From the cell containing the given text, extract its center point as [X, Y] coordinate. 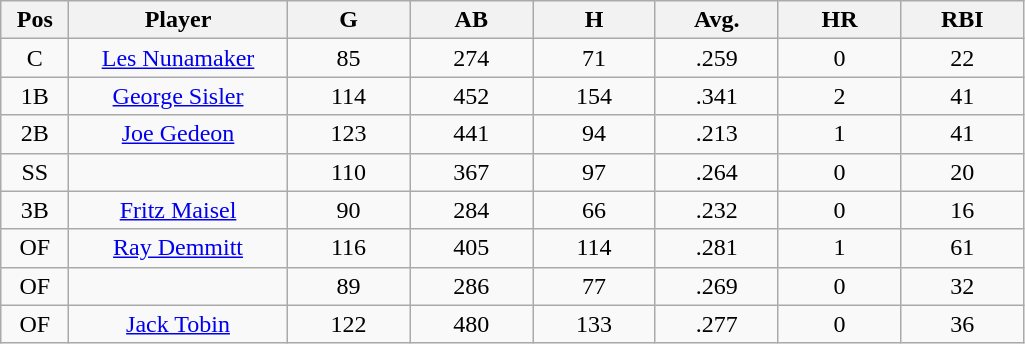
405 [472, 248]
H [594, 20]
20 [962, 172]
Avg. [716, 20]
61 [962, 248]
66 [594, 210]
.259 [716, 58]
SS [35, 172]
.277 [716, 324]
154 [594, 96]
116 [348, 248]
452 [472, 96]
71 [594, 58]
16 [962, 210]
286 [472, 286]
Jack Tobin [178, 324]
Player [178, 20]
.281 [716, 248]
441 [472, 134]
2B [35, 134]
.269 [716, 286]
.341 [716, 96]
32 [962, 286]
1B [35, 96]
.213 [716, 134]
C [35, 58]
Pos [35, 20]
Les Nunamaker [178, 58]
Joe Gedeon [178, 134]
HR [840, 20]
G [348, 20]
97 [594, 172]
36 [962, 324]
122 [348, 324]
.232 [716, 210]
3B [35, 210]
367 [472, 172]
2 [840, 96]
77 [594, 286]
133 [594, 324]
480 [472, 324]
22 [962, 58]
284 [472, 210]
85 [348, 58]
94 [594, 134]
123 [348, 134]
George Sisler [178, 96]
Fritz Maisel [178, 210]
89 [348, 286]
RBI [962, 20]
110 [348, 172]
.264 [716, 172]
274 [472, 58]
AB [472, 20]
Ray Demmitt [178, 248]
90 [348, 210]
